Identify which cell holds the provided text, then report its (x, y) central coordinate. 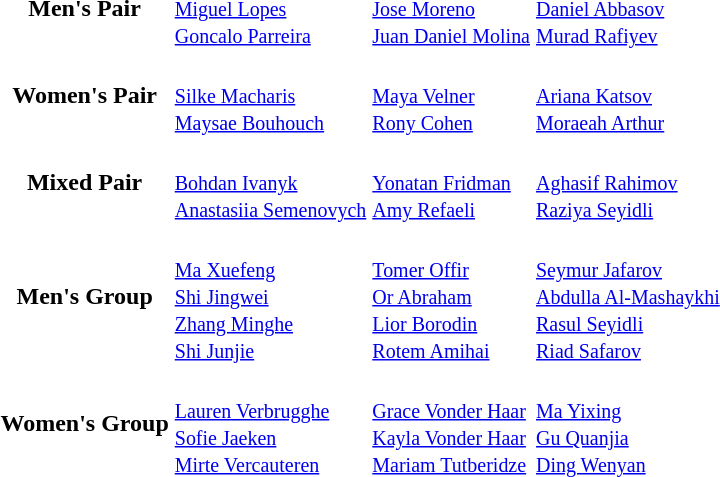
Maya VelnerRony Cohen (452, 95)
Yonatan FridmanAmy Refaeli (452, 182)
Tomer OffirOr AbrahamLior BorodinRotem Amihai (452, 296)
Bohdan IvanykAnastasiia Semenovych (270, 182)
Silke MacharisMaysae Bouhouch (270, 95)
Ma XuefengShi JingweiZhang MingheShi Junjie (270, 296)
